Return (x, y) of the center of cell containing provided text 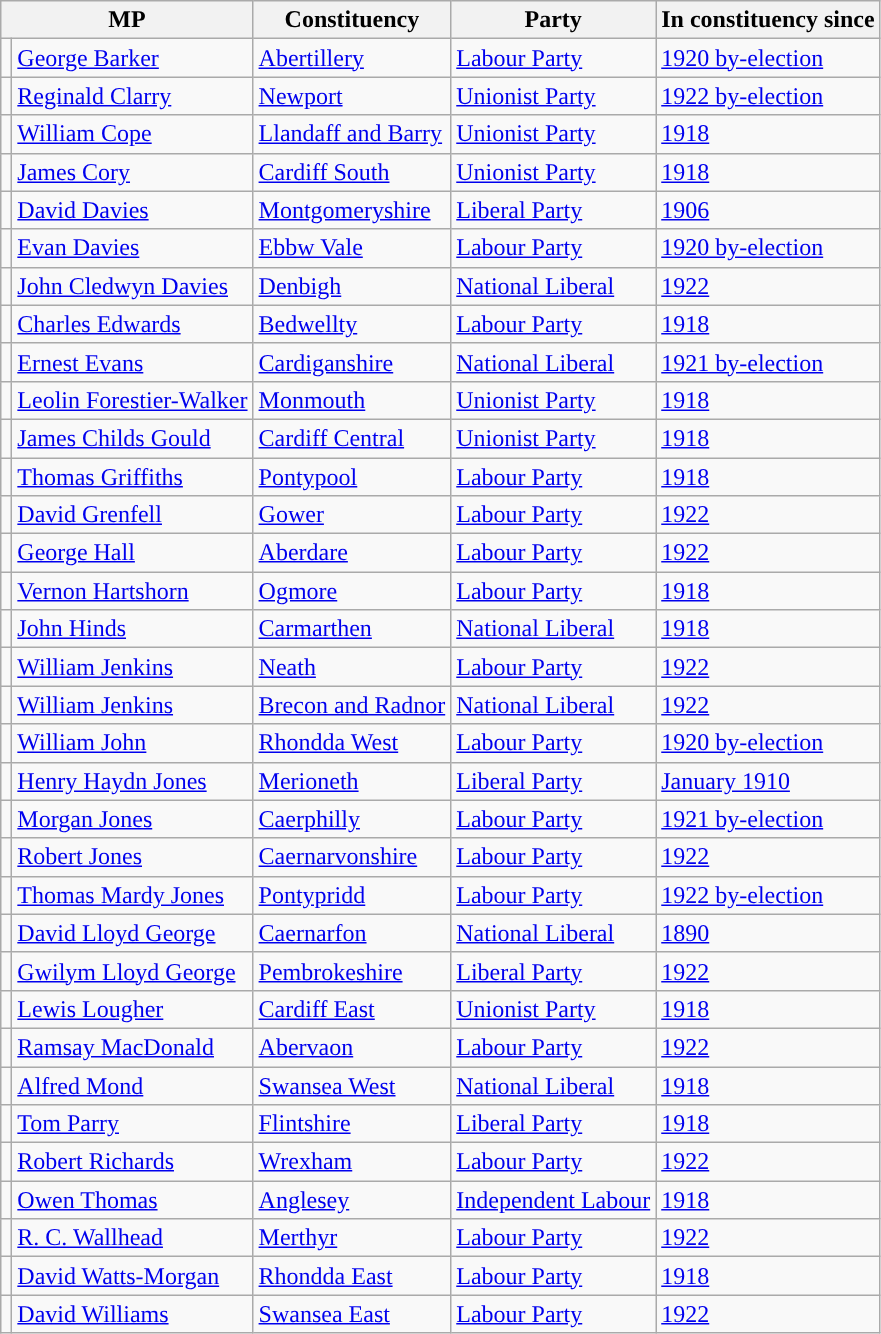
Swansea West (352, 1085)
Lewis Lougher (132, 1009)
George Barker (132, 58)
January 1910 (768, 781)
1890 (768, 933)
Leolin Forestier-Walker (132, 400)
Robert Richards (132, 1162)
Morgan Jones (132, 819)
Evan Davies (132, 248)
Ogmore (352, 591)
Independent Labour (554, 1200)
Cardiff Central (352, 438)
Henry Haydn Jones (132, 781)
In constituency since (768, 20)
Gower (352, 515)
Caerphilly (352, 819)
Brecon and Radnor (352, 705)
Merthyr (352, 1238)
David Davies (132, 210)
Abertillery (352, 58)
George Hall (132, 553)
Pontypool (352, 477)
David Williams (132, 1314)
Thomas Griffiths (132, 477)
MP (127, 20)
Abervaon (352, 1047)
Vernon Hartshorn (132, 591)
Tom Parry (132, 1124)
Cardiganshire (352, 362)
Constituency (352, 20)
Rhondda East (352, 1276)
Ebbw Vale (352, 248)
John Cledwyn Davies (132, 286)
Llandaff and Barry (352, 134)
Gwilym Lloyd George (132, 971)
Caernarfon (352, 933)
Ernest Evans (132, 362)
Montgomeryshire (352, 210)
Alfred Mond (132, 1085)
Cardiff South (352, 172)
James Cory (132, 172)
James Childs Gould (132, 438)
Flintshire (352, 1124)
John Hinds (132, 629)
Charles Edwards (132, 324)
Merioneth (352, 781)
Robert Jones (132, 857)
Ramsay MacDonald (132, 1047)
Carmarthen (352, 629)
Bedwellty (352, 324)
Pembrokeshire (352, 971)
Caernarvonshire (352, 857)
Pontypridd (352, 895)
David Lloyd George (132, 933)
Owen Thomas (132, 1200)
Newport (352, 96)
R. C. Wallhead (132, 1238)
William Cope (132, 134)
David Watts-Morgan (132, 1276)
Party (554, 20)
Denbigh (352, 286)
Monmouth (352, 400)
Swansea East (352, 1314)
Rhondda West (352, 743)
Anglesey (352, 1200)
Neath (352, 667)
Wrexham (352, 1162)
Cardiff East (352, 1009)
1906 (768, 210)
Thomas Mardy Jones (132, 895)
William John (132, 743)
David Grenfell (132, 515)
Aberdare (352, 553)
Reginald Clarry (132, 96)
